Provide the [X, Y] coordinate of the cell's center where the given text is located.  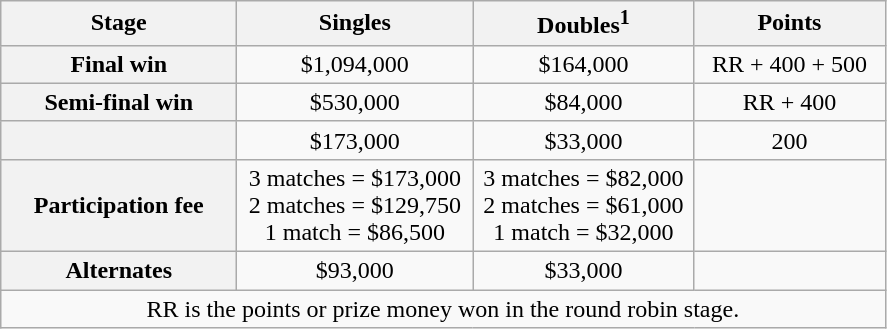
3 matches = $173,000 2 matches = $129,750 1 match = $86,500 [355, 205]
Final win [119, 64]
3 matches = $82,000 2 matches = $61,000 1 match = $32,000 [584, 205]
$530,000 [355, 102]
RR is the points or prize money won in the round robin stage. [443, 309]
$164,000 [584, 64]
$93,000 [355, 271]
Points [790, 24]
Stage [119, 24]
200 [790, 140]
Singles [355, 24]
RR + 400 [790, 102]
$173,000 [355, 140]
$84,000 [584, 102]
$1,094,000 [355, 64]
Alternates [119, 271]
RR + 400 + 500 [790, 64]
Doubles1 [584, 24]
Semi-final win [119, 102]
Participation fee [119, 205]
